Extract the (X, Y) coordinate from the center of the cell holding the provided text.  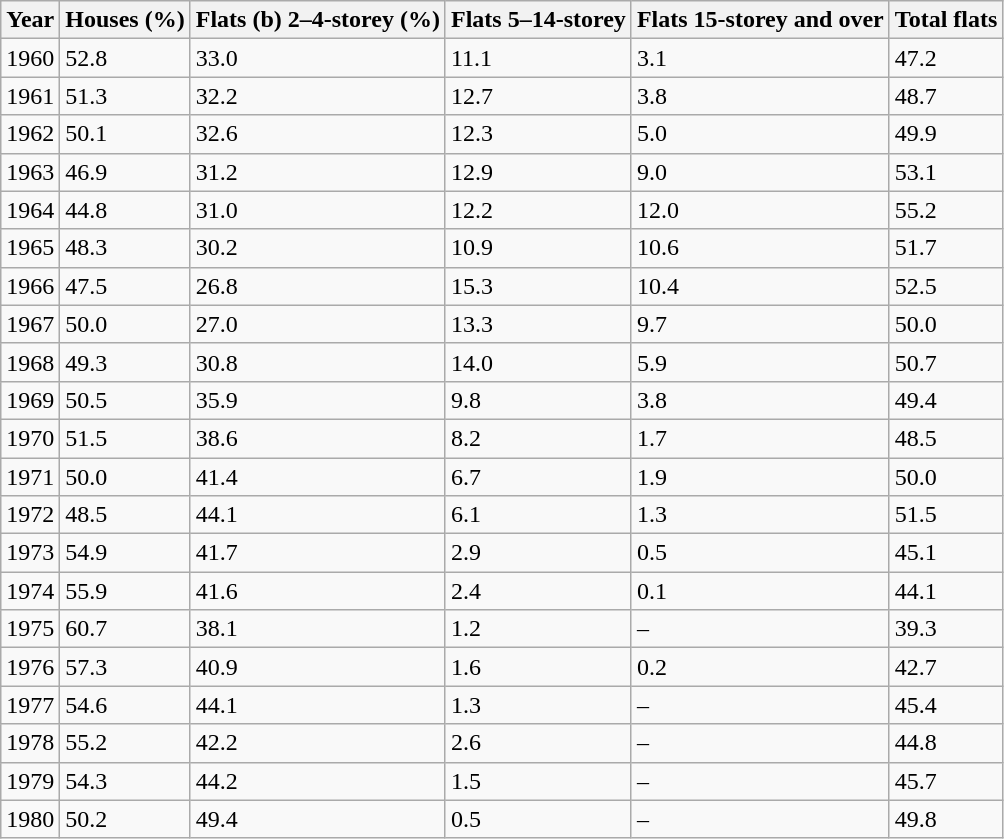
60.7 (125, 629)
41.4 (318, 477)
49.8 (946, 819)
26.8 (318, 286)
9.0 (760, 172)
14.0 (538, 362)
48.7 (946, 96)
52.8 (125, 58)
53.1 (946, 172)
47.5 (125, 286)
Year (30, 20)
50.5 (125, 400)
1965 (30, 248)
5.9 (760, 362)
42.7 (946, 667)
41.6 (318, 591)
1967 (30, 324)
0.2 (760, 667)
9.7 (760, 324)
45.1 (946, 553)
8.2 (538, 438)
10.9 (538, 248)
35.9 (318, 400)
3.1 (760, 58)
1961 (30, 96)
1960 (30, 58)
9.8 (538, 400)
13.3 (538, 324)
55.9 (125, 591)
Flats (b) 2–4-storey (%) (318, 20)
0.1 (760, 591)
54.9 (125, 553)
1976 (30, 667)
1.9 (760, 477)
30.2 (318, 248)
38.1 (318, 629)
Total flats (946, 20)
1963 (30, 172)
2.6 (538, 743)
Flats 15-storey and over (760, 20)
49.9 (946, 134)
6.1 (538, 515)
5.0 (760, 134)
1977 (30, 705)
1973 (30, 553)
10.6 (760, 248)
32.6 (318, 134)
12.3 (538, 134)
52.5 (946, 286)
50.7 (946, 362)
48.3 (125, 248)
45.4 (946, 705)
1.5 (538, 781)
1969 (30, 400)
1.2 (538, 629)
Flats 5–14-storey (538, 20)
1962 (30, 134)
1968 (30, 362)
57.3 (125, 667)
10.4 (760, 286)
12.0 (760, 210)
46.9 (125, 172)
12.9 (538, 172)
31.0 (318, 210)
45.7 (946, 781)
44.2 (318, 781)
50.2 (125, 819)
1975 (30, 629)
15.3 (538, 286)
54.6 (125, 705)
51.7 (946, 248)
1.6 (538, 667)
41.7 (318, 553)
12.2 (538, 210)
1.7 (760, 438)
27.0 (318, 324)
11.1 (538, 58)
54.3 (125, 781)
42.2 (318, 743)
1974 (30, 591)
32.2 (318, 96)
51.3 (125, 96)
6.7 (538, 477)
1978 (30, 743)
1980 (30, 819)
38.6 (318, 438)
1966 (30, 286)
Houses (%) (125, 20)
49.3 (125, 362)
1972 (30, 515)
50.1 (125, 134)
47.2 (946, 58)
2.9 (538, 553)
39.3 (946, 629)
12.7 (538, 96)
1970 (30, 438)
1971 (30, 477)
40.9 (318, 667)
2.4 (538, 591)
1979 (30, 781)
30.8 (318, 362)
33.0 (318, 58)
31.2 (318, 172)
1964 (30, 210)
